Return (x, y) of the center of cell containing provided text 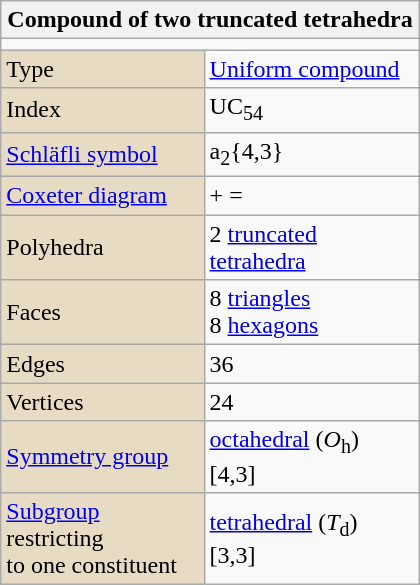
UC54 (312, 110)
Index (102, 110)
24 (312, 402)
Symmetry group (102, 456)
Faces (102, 312)
Schläfli symbol (102, 154)
+ = (312, 196)
a2{4,3} (312, 154)
octahedral (Oh)[4,3] (312, 456)
8 triangles8 hexagons (312, 312)
Subgroup restrictingto one constituent (102, 538)
2 truncated tetrahedra (312, 248)
Coxeter diagram (102, 196)
Edges (102, 364)
Vertices (102, 402)
Uniform compound (312, 69)
Compound of two truncated tetrahedra (210, 20)
Polyhedra (102, 248)
Type (102, 69)
36 (312, 364)
tetrahedral (Td)[3,3] (312, 538)
